Extract the [X, Y] coordinate from the center of the cell holding the provided text.  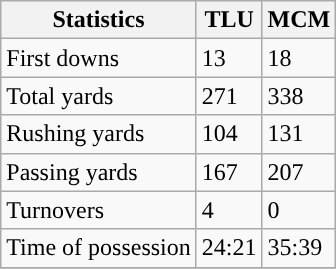
0 [299, 210]
18 [299, 58]
Statistics [99, 20]
Time of possession [99, 248]
Turnovers [99, 210]
TLU [229, 20]
MCM [299, 20]
13 [229, 58]
First downs [99, 58]
167 [229, 172]
4 [229, 210]
131 [299, 134]
271 [229, 96]
24:21 [229, 248]
35:39 [299, 248]
Passing yards [99, 172]
207 [299, 172]
104 [229, 134]
Rushing yards [99, 134]
Total yards [99, 96]
338 [299, 96]
